Return (x, y) of the center of cell containing provided text 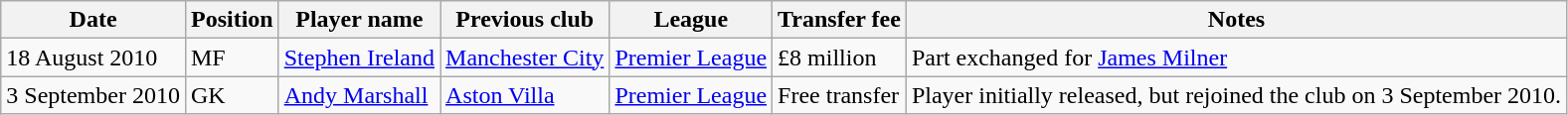
Aston Villa (525, 95)
£8 million (839, 57)
GK (232, 95)
Position (232, 20)
Notes (1236, 20)
Previous club (525, 20)
Stephen Ireland (359, 57)
League (691, 20)
Date (93, 20)
Free transfer (839, 95)
3 September 2010 (93, 95)
MF (232, 57)
18 August 2010 (93, 57)
Part exchanged for James Milner (1236, 57)
Manchester City (525, 57)
Player initially released, but rejoined the club on 3 September 2010. (1236, 95)
Transfer fee (839, 20)
Player name (359, 20)
Andy Marshall (359, 95)
